For the text-containing cell, return its midpoint in (X, Y) coordinate format. 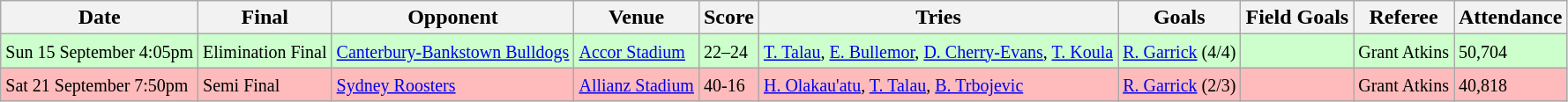
H. Olakau'atu, T. Talau, B. Trbojevic (938, 84)
Canterbury-Bankstown Bulldogs (453, 51)
Goals (1180, 18)
Sun 15 September 4:05pm (100, 51)
Opponent (453, 18)
Elimination Final (265, 51)
Allianz Stadium (637, 84)
Accor Stadium (637, 51)
Venue (637, 18)
Date (100, 18)
Semi Final (265, 84)
Sat 21 September 7:50pm (100, 84)
40-16 (728, 84)
T. Talau, E. Bullemor, D. Cherry-Evans, T. Koula (938, 51)
Sydney Roosters (453, 84)
Tries (938, 18)
50,704 (1510, 51)
R. Garrick (2/3) (1180, 84)
Referee (1404, 18)
22–24 (728, 51)
40,818 (1510, 84)
Final (265, 18)
Field Goals (1297, 18)
Score (728, 18)
R. Garrick (4/4) (1180, 51)
Attendance (1510, 18)
